Extract the [x, y] coordinate from the center of the cell holding the provided text.  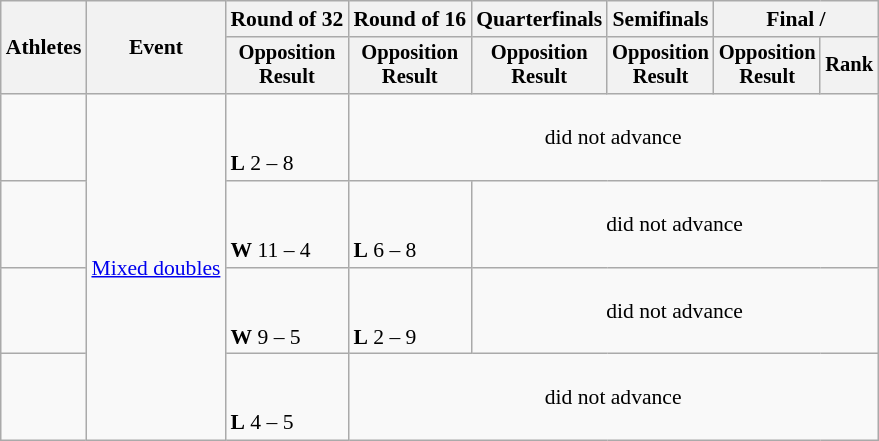
L 4 – 5 [286, 398]
L 2 – 9 [410, 312]
L 6 – 8 [410, 224]
Rank [849, 66]
Final / [796, 19]
Quarterfinals [539, 19]
Athletes [44, 48]
Semifinals [660, 19]
Event [156, 48]
W 9 – 5 [286, 312]
L 2 – 8 [286, 138]
Mixed doubles [156, 267]
W 11 – 4 [286, 224]
Round of 16 [410, 19]
Round of 32 [286, 19]
